Output the (x, y) coordinate of the center of the cell containing the given text.  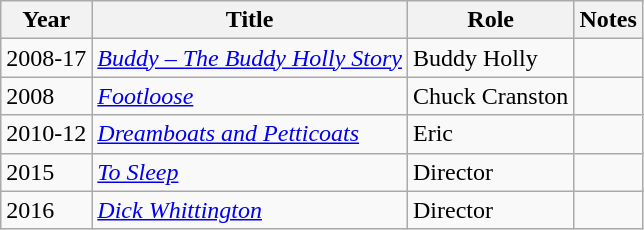
Buddy – The Buddy Holly Story (250, 58)
Notes (608, 20)
Year (46, 20)
Dick Whittington (250, 210)
Eric (490, 134)
2010-12 (46, 134)
Role (490, 20)
Dreamboats and Petticoats (250, 134)
2016 (46, 210)
Title (250, 20)
2008 (46, 96)
2015 (46, 172)
2008-17 (46, 58)
Footloose (250, 96)
Buddy Holly (490, 58)
Chuck Cranston (490, 96)
To Sleep (250, 172)
